Extract the [X, Y] coordinate from the center of the cell holding the provided text.  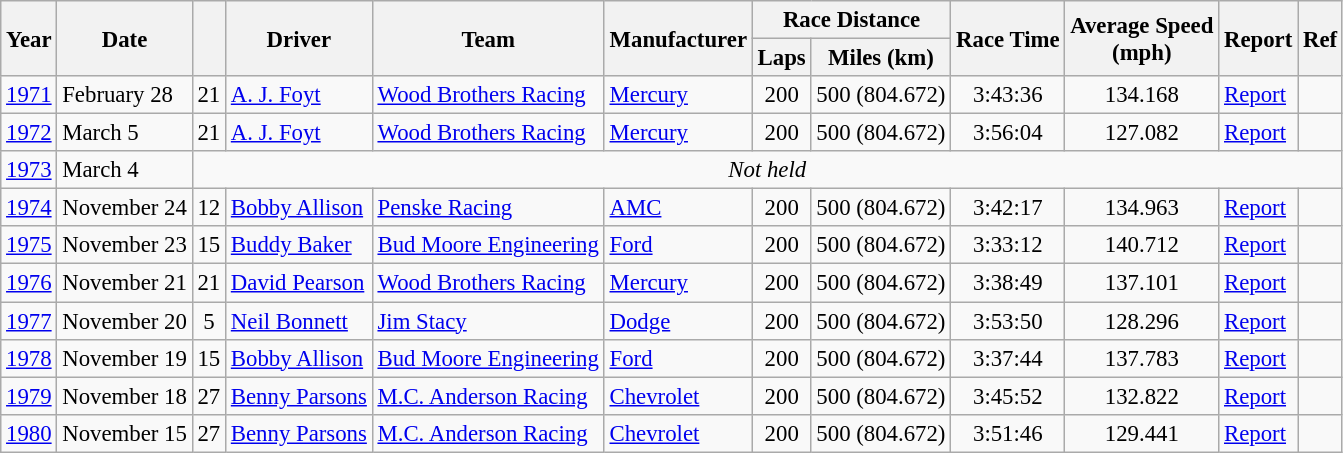
12 [208, 208]
Team [488, 38]
1977 [29, 321]
March 4 [124, 170]
1975 [29, 245]
134.168 [1142, 95]
1974 [29, 208]
Ref [1320, 38]
137.101 [1142, 283]
5 [208, 321]
November 15 [124, 433]
1976 [29, 283]
Penske Racing [488, 208]
November 20 [124, 321]
1978 [29, 358]
David Pearson [300, 283]
1972 [29, 133]
127.082 [1142, 133]
140.712 [1142, 245]
1979 [29, 396]
134.963 [1142, 208]
March 5 [124, 133]
3:45:52 [1008, 396]
November 18 [124, 396]
3:51:46 [1008, 433]
1980 [29, 433]
129.441 [1142, 433]
Not held [767, 170]
Driver [300, 38]
November 23 [124, 245]
3:43:36 [1008, 95]
Laps [782, 58]
Jim Stacy [488, 321]
Manufacturer [678, 38]
132.822 [1142, 396]
Race Time [1008, 38]
Miles (km) [881, 58]
137.783 [1142, 358]
Average Speed(mph) [1142, 38]
3:53:50 [1008, 321]
Year [29, 38]
128.296 [1142, 321]
November 21 [124, 283]
Neil Bonnett [300, 321]
February 28 [124, 95]
Buddy Baker [300, 245]
1971 [29, 95]
3:56:04 [1008, 133]
1973 [29, 170]
November 19 [124, 358]
3:42:17 [1008, 208]
AMC [678, 208]
Race Distance [851, 20]
3:33:12 [1008, 245]
Date [124, 38]
Dodge [678, 321]
November 24 [124, 208]
3:38:49 [1008, 283]
3:37:44 [1008, 358]
